Determine the (x, y) coordinate at the center of the cell enclosing the given text.  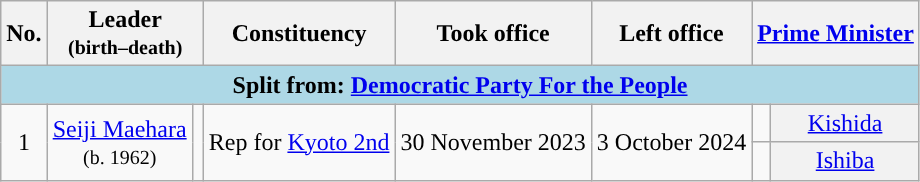
Constituency (299, 34)
Left office (671, 34)
Leader(birth–death) (125, 34)
Ishiba (846, 161)
3 October 2024 (671, 142)
Prime Minister (836, 34)
Split from: Democratic Party For the People (460, 85)
Rep for Kyoto 2nd (299, 142)
Kishida (846, 123)
30 November 2023 (493, 142)
Seiji Maehara(b. 1962) (120, 142)
1 (24, 142)
No. (24, 34)
Took office (493, 34)
